Provide the [X, Y] coordinate of the cell's center where the given text is located.  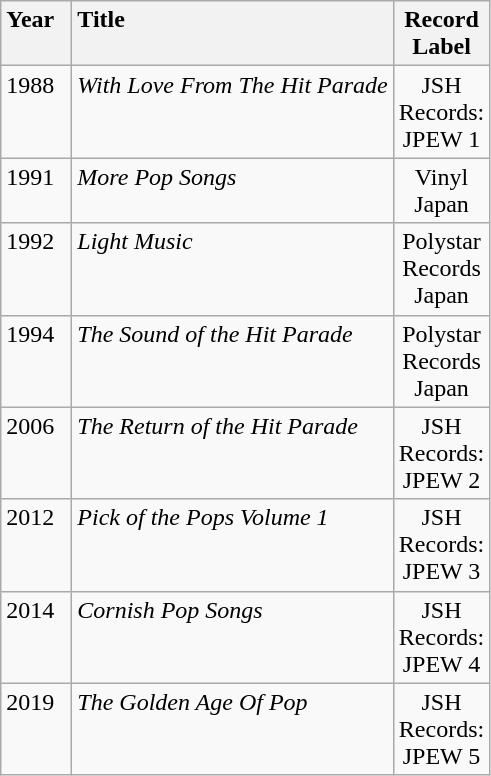
JSH Records: JPEW 3 [441, 545]
1992 [36, 269]
More Pop Songs [232, 190]
With Love From The Hit Parade [232, 112]
The Golden Age Of Pop [232, 729]
1988 [36, 112]
1994 [36, 361]
Title [232, 34]
The Sound of the Hit Parade [232, 361]
Cornish Pop Songs [232, 637]
Light Music [232, 269]
Record Label [441, 34]
JSH Records: JPEW 1 [441, 112]
1991 [36, 190]
The Return of the Hit Parade [232, 453]
JSH Records: JPEW 4 [441, 637]
JSH Records: JPEW 5 [441, 729]
Year [36, 34]
2006 [36, 453]
Pick of the Pops Volume 1 [232, 545]
2014 [36, 637]
2019 [36, 729]
Vinyl Japan [441, 190]
2012 [36, 545]
JSH Records: JPEW 2 [441, 453]
